Pinpoint the cell where the given text exists, returning its (x, y) midpoint coordinate. 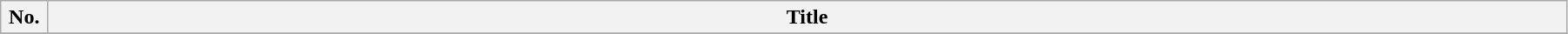
No. (24, 17)
Title (807, 17)
